Locate the cell with the specified text and output its (X, Y) center coordinate. 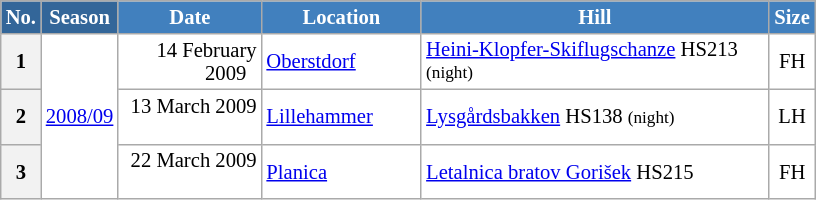
Size (792, 16)
Heini-Klopfer-Skiflugschanze HS213 (night) (594, 61)
Date (190, 16)
14 February 2009 (190, 61)
Letalnica bratov Gorišek HS215 (594, 172)
3 (21, 172)
Lysgårdsbakken HS138 (night) (594, 116)
No. (21, 16)
1 (21, 61)
Planica (341, 172)
2008/09 (80, 116)
Oberstdorf (341, 61)
LH (792, 116)
2 (21, 116)
Hill (594, 16)
13 March 2009 (190, 116)
Season (80, 16)
Location (341, 16)
Lillehammer (341, 116)
22 March 2009 (190, 172)
